Return (X, Y) of the center of cell containing provided text 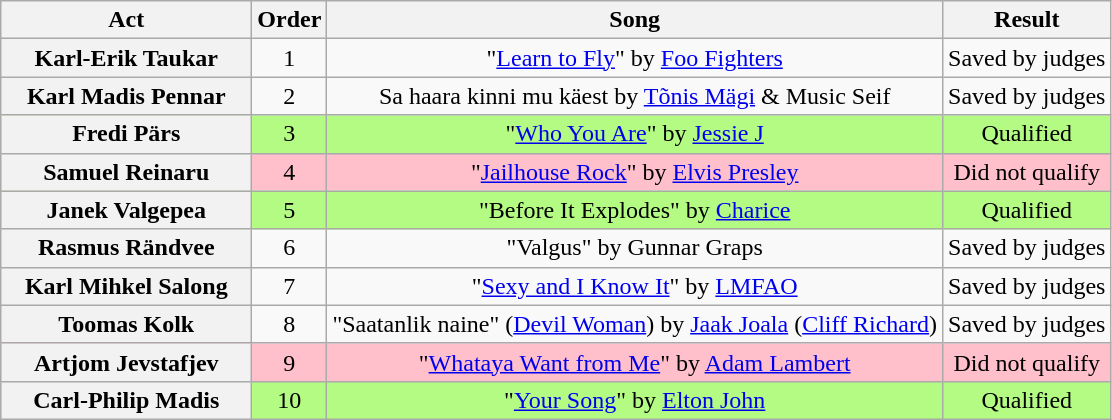
Order (290, 20)
Song (635, 20)
Karl-Erik Taukar (126, 58)
9 (290, 362)
"Sexy and I Know It" by LMFAO (635, 286)
"Valgus" by Gunnar Graps (635, 248)
"Who You Are" by Jessie J (635, 134)
Rasmus Rändvee (126, 248)
Artjom Jevstafjev (126, 362)
4 (290, 172)
"Learn to Fly" by Foo Fighters (635, 58)
"Saatanlik naine" (Devil Woman) by Jaak Joala (Cliff Richard) (635, 324)
Result (1027, 20)
Samuel Reinaru (126, 172)
"Your Song" by Elton John (635, 400)
Karl Madis Pennar (126, 96)
7 (290, 286)
"Before It Explodes" by Charice (635, 210)
6 (290, 248)
Toomas Kolk (126, 324)
"Jailhouse Rock" by Elvis Presley (635, 172)
1 (290, 58)
Janek Valgepea (126, 210)
Fredi Pärs (126, 134)
"Whataya Want from Me" by Adam Lambert (635, 362)
3 (290, 134)
5 (290, 210)
Sa haara kinni mu käest by Tõnis Mägi & Music Seif (635, 96)
2 (290, 96)
8 (290, 324)
10 (290, 400)
Act (126, 20)
Carl-Philip Madis (126, 400)
Karl Mihkel Salong (126, 286)
